Determine the [x, y] coordinate at the center of the cell enclosing the given text.  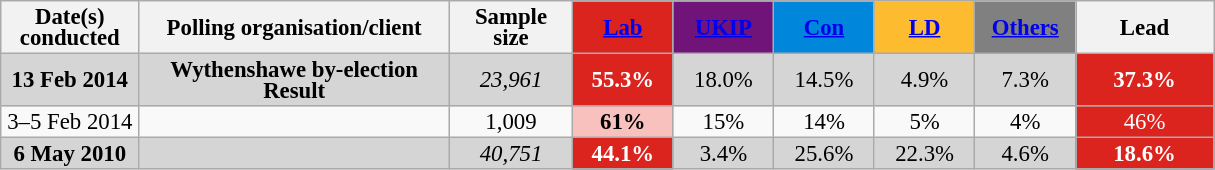
Others [1026, 28]
Lab [624, 28]
5% [924, 122]
61% [624, 122]
15% [724, 122]
4% [1026, 122]
UKIP [724, 28]
Date(s)conducted [70, 28]
Sample size [510, 28]
Wythenshawe by-election Result [294, 80]
55.3% [624, 80]
18.6% [1145, 154]
46% [1145, 122]
3–5 Feb 2014 [70, 122]
Lead [1145, 28]
23,961 [510, 80]
4.6% [1026, 154]
18.0% [724, 80]
3.4% [724, 154]
40,751 [510, 154]
37.3% [1145, 80]
22.3% [924, 154]
Con [824, 28]
14% [824, 122]
Polling organisation/client [294, 28]
44.1% [624, 154]
6 May 2010 [70, 154]
4.9% [924, 80]
7.3% [1026, 80]
1,009 [510, 122]
LD [924, 28]
14.5% [824, 80]
13 Feb 2014 [70, 80]
25.6% [824, 154]
